Determine the (x, y) coordinate at the center of the cell enclosing the given text.  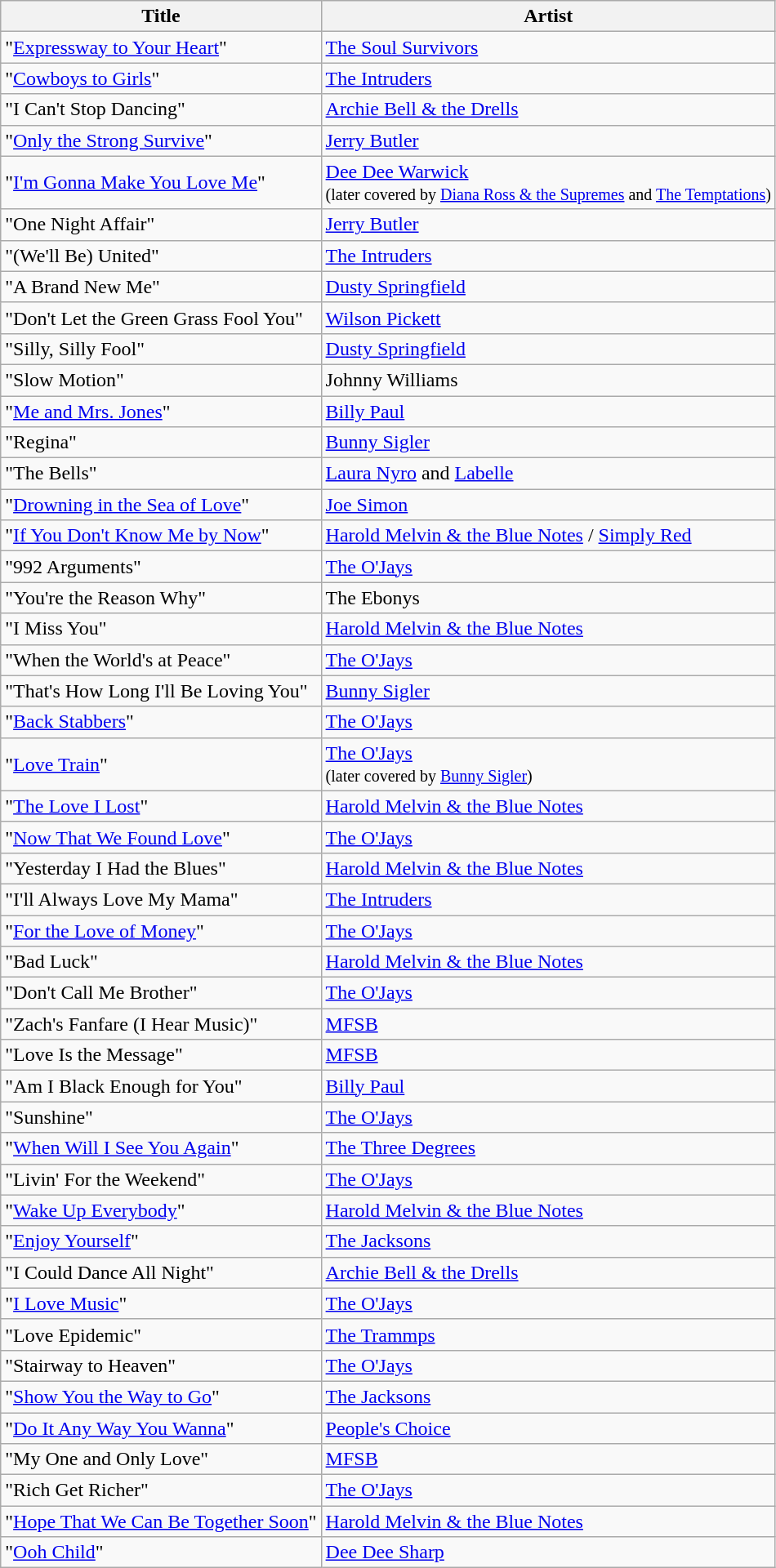
"When Will I See You Again" (161, 1148)
"I Can't Stop Dancing" (161, 109)
"Back Stabbers" (161, 722)
"If You Don't Know Me by Now" (161, 536)
"That's How Long I'll Be Loving You" (161, 691)
"Ooh Child" (161, 1552)
The Soul Survivors (548, 47)
"When the World's at Peace" (161, 660)
"I'm Gonna Make You Love Me" (161, 183)
"Don't Call Me Brother" (161, 993)
"Don't Let the Green Grass Fool You" (161, 318)
"Drowning in the Sea of Love" (161, 505)
"You're the Reason Why" (161, 598)
"Hope That We Can Be Together Soon" (161, 1521)
"Expressway to Your Heart" (161, 47)
"Stairway to Heaven" (161, 1365)
"The Bells" (161, 474)
"Only the Strong Survive" (161, 140)
"Slow Motion" (161, 380)
"I'll Always Love My Mama" (161, 899)
Laura Nyro and Labelle (548, 474)
"Zach's Fanfare (I Hear Music)" (161, 1024)
"Do It Any Way You Wanna" (161, 1428)
"My One and Only Love" (161, 1459)
"Show You the Way to Go" (161, 1396)
Wilson Pickett (548, 318)
Artist (548, 16)
Title (161, 16)
The Trammps (548, 1334)
"Wake Up Everybody" (161, 1210)
"Love Train" (161, 764)
Harold Melvin & the Blue Notes / Simply Red (548, 536)
"992 Arguments" (161, 567)
"Love Is the Message" (161, 1055)
"Am I Black Enough for You" (161, 1086)
"A Brand New Me" (161, 287)
"I Love Music" (161, 1303)
"(We'll Be) United" (161, 256)
The Ebonys (548, 598)
Joe Simon (548, 505)
"Yesterday I Had the Blues" (161, 868)
"I Could Dance All Night" (161, 1272)
Dee Dee Warwick (later covered by Diana Ross & the Supremes and The Temptations) (548, 183)
"Livin' For the Weekend" (161, 1179)
"For the Love of Money" (161, 930)
The O'Jays(later covered by Bunny Sigler) (548, 764)
The Three Degrees (548, 1148)
"Regina" (161, 443)
"One Night Affair" (161, 225)
Johnny Williams (548, 380)
"Rich Get Richer" (161, 1490)
"Now That We Found Love" (161, 837)
"Me and Mrs. Jones" (161, 411)
"The Love I Lost" (161, 806)
"Silly, Silly Fool" (161, 349)
People's Choice (548, 1428)
Dee Dee Sharp (548, 1552)
"Enjoy Yourself" (161, 1241)
"Bad Luck" (161, 962)
"I Miss You" (161, 629)
"Sunshine" (161, 1117)
"Cowboys to Girls" (161, 78)
"Love Epidemic" (161, 1334)
